Determine the (x, y) coordinate at the center of the cell enclosing the given text.  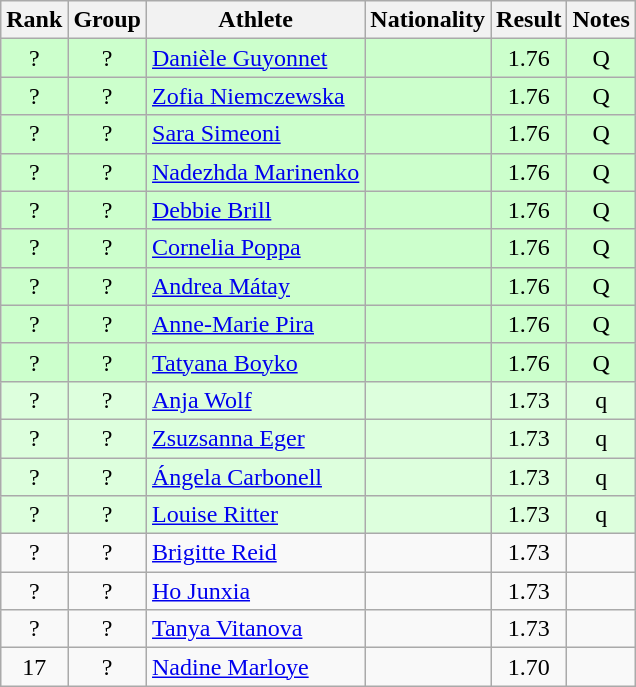
Anja Wolf (256, 400)
Louise Ritter (256, 515)
Anne-Marie Pira (256, 324)
Notes (601, 20)
Rank (34, 20)
Danièle Guyonnet (256, 58)
Cornelia Poppa (256, 248)
Nadezhda Marinenko (256, 172)
Tanya Vitanova (256, 629)
Nationality (428, 20)
Zofia Niemczewska (256, 96)
Sara Simeoni (256, 134)
Result (529, 20)
Group (108, 20)
Ho Junxia (256, 591)
17 (34, 667)
1.70 (529, 667)
Ángela Carbonell (256, 477)
Tatyana Boyko (256, 362)
Zsuzsanna Eger (256, 438)
Athlete (256, 20)
Andrea Mátay (256, 286)
Debbie Brill (256, 210)
Brigitte Reid (256, 553)
Nadine Marloye (256, 667)
